Extract the (x, y) coordinate from the center of the cell holding the provided text.  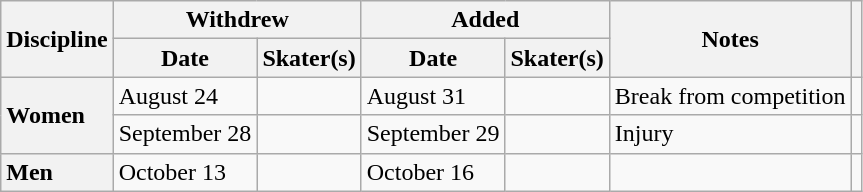
Injury (730, 134)
Withdrew (237, 20)
Women (57, 115)
September 29 (433, 134)
October 13 (185, 172)
Break from competition (730, 96)
Discipline (57, 39)
August 31 (433, 96)
September 28 (185, 134)
Men (57, 172)
Notes (730, 39)
August 24 (185, 96)
Added (485, 20)
October 16 (433, 172)
